Search for the cell housing the specified text and yield its [X, Y] center coordinate. 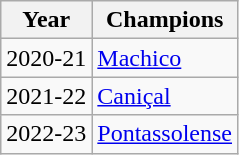
Champions [165, 20]
Machico [165, 58]
Year [46, 20]
2022-23 [46, 134]
2020-21 [46, 58]
2021-22 [46, 96]
Pontassolense [165, 134]
Caniçal [165, 96]
